Extract the [X, Y] coordinate from the center of the cell holding the provided text.  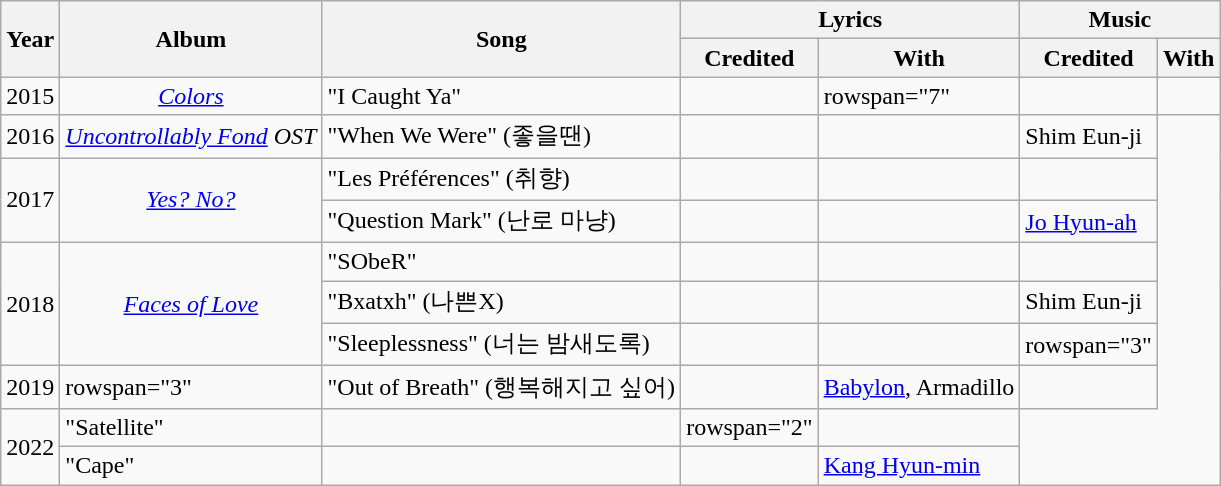
2015 [30, 96]
"Les Préférences" (취향) [502, 180]
Babylon, Armadillo [919, 388]
2018 [30, 304]
Year [30, 39]
2016 [30, 136]
Music [1120, 20]
Album [191, 39]
Uncontrollably Fond OST [191, 136]
"Bxatxh" (나쁜X) [502, 302]
Lyrics [850, 20]
"Satellite" [191, 427]
Faces of Love [191, 304]
Colors [191, 96]
rowspan="7" [919, 96]
Kang Hyun-min [919, 465]
"Cape" [191, 465]
Jo Hyun-ah [1089, 222]
2017 [30, 200]
2022 [30, 446]
Song [502, 39]
rowspan="2" [750, 427]
"Question Mark" (난로 마냥) [502, 222]
"Out of Breath" (행복해지고 싶어) [502, 388]
"Sleeplessness" (너는 밤새도록) [502, 344]
"SObeR" [502, 262]
2019 [30, 388]
"When We Were" (좋을땐) [502, 136]
Yes? No? [191, 200]
"I Caught Ya" [502, 96]
